Pinpoint the cell where the given text exists, returning its (x, y) midpoint coordinate. 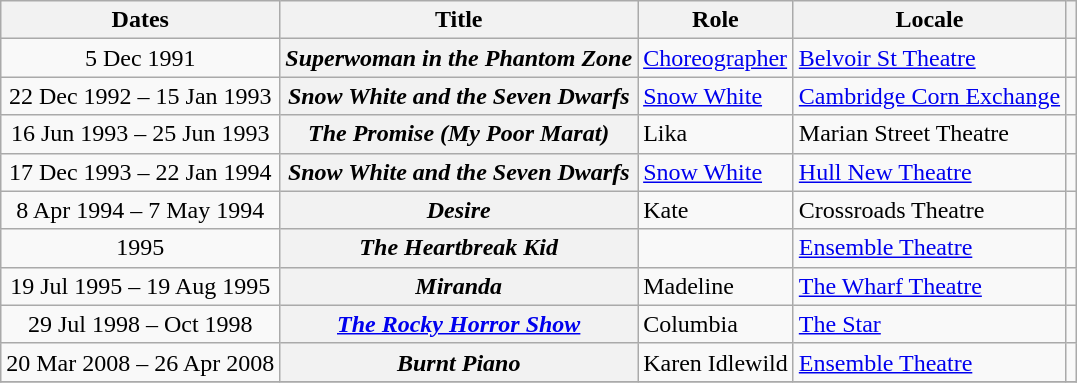
Role (716, 20)
22 Dec 1992 – 15 Jan 1993 (140, 96)
Miranda (459, 286)
Dates (140, 20)
Desire (459, 210)
Choreographer (716, 58)
29 Jul 1998 – Oct 1998 (140, 324)
Hull New Theatre (929, 172)
19 Jul 1995 – 19 Aug 1995 (140, 286)
17 Dec 1993 – 22 Jan 1994 (140, 172)
Burnt Piano (459, 362)
Crossroads Theatre (929, 210)
Columbia (716, 324)
The Wharf Theatre (929, 286)
Lika (716, 134)
Kate (716, 210)
1995 (140, 248)
The Rocky Horror Show (459, 324)
The Promise (My Poor Marat) (459, 134)
Locale (929, 20)
Title (459, 20)
The Star (929, 324)
Marian Street Theatre (929, 134)
Madeline (716, 286)
Belvoir St Theatre (929, 58)
Cambridge Corn Exchange (929, 96)
Superwoman in the Phantom Zone (459, 58)
Karen Idlewild (716, 362)
5 Dec 1991 (140, 58)
20 Mar 2008 – 26 Apr 2008 (140, 362)
8 Apr 1994 – 7 May 1994 (140, 210)
16 Jun 1993 – 25 Jun 1993 (140, 134)
The Heartbreak Kid (459, 248)
